Identify which cell holds the provided text, then report its [x, y] central coordinate. 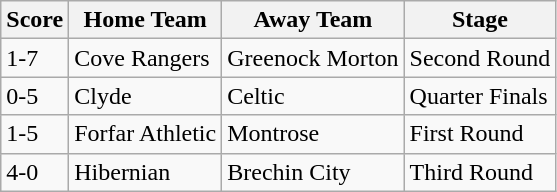
Quarter Finals [480, 96]
Brechin City [313, 172]
Home Team [146, 20]
Third Round [480, 172]
Montrose [313, 134]
Second Round [480, 58]
Stage [480, 20]
Celtic [313, 96]
Hibernian [146, 172]
Greenock Morton [313, 58]
First Round [480, 134]
0-5 [35, 96]
4-0 [35, 172]
Cove Rangers [146, 58]
1-5 [35, 134]
1-7 [35, 58]
Clyde [146, 96]
Score [35, 20]
Away Team [313, 20]
Forfar Athletic [146, 134]
